Search for the cell housing the specified text and yield its [x, y] center coordinate. 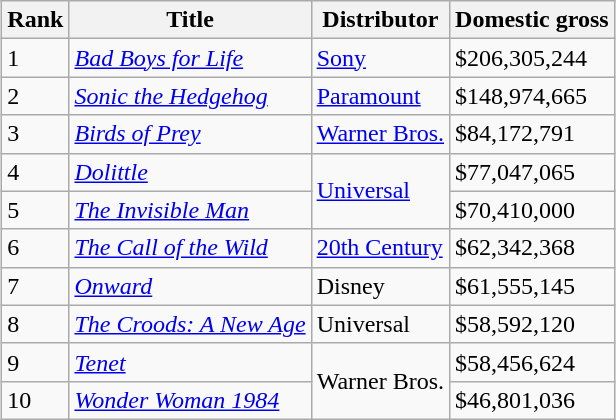
Dolittle [190, 172]
Tenet [190, 362]
Onward [190, 286]
6 [36, 248]
9 [36, 362]
The Call of the Wild [190, 248]
7 [36, 286]
Rank [36, 20]
2 [36, 96]
Title [190, 20]
1 [36, 58]
$148,974,665 [532, 96]
$61,555,145 [532, 286]
5 [36, 210]
$58,456,624 [532, 362]
$58,592,120 [532, 324]
8 [36, 324]
$84,172,791 [532, 134]
$70,410,000 [532, 210]
Wonder Woman 1984 [190, 400]
$46,801,036 [532, 400]
Sonic the Hedgehog [190, 96]
3 [36, 134]
The Invisible Man [190, 210]
$62,342,368 [532, 248]
10 [36, 400]
4 [36, 172]
$77,047,065 [532, 172]
Birds of Prey [190, 134]
$206,305,244 [532, 58]
Bad Boys for Life [190, 58]
The Croods: A New Age [190, 324]
Domestic gross [532, 20]
Disney [380, 286]
Distributor [380, 20]
Paramount [380, 96]
Sony [380, 58]
20th Century [380, 248]
